Search for the cell housing the specified text and yield its [x, y] center coordinate. 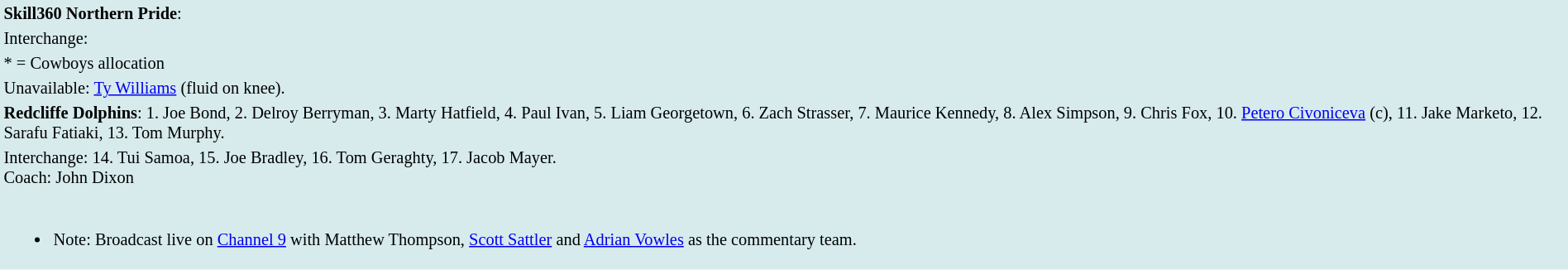
Interchange: [784, 38]
Unavailable: Ty Williams (fluid on knee). [784, 88]
Interchange: 14. Tui Samoa, 15. Joe Bradley, 16. Tom Geraghty, 17. Jacob Mayer.Coach: John Dixon [784, 167]
* = Cowboys allocation [784, 63]
Skill360 Northern Pride: [784, 13]
Note: Broadcast live on Channel 9 with Matthew Thompson, Scott Sattler and Adrian Vowles as the commentary team. [784, 229]
